Capture the cell that displays the provided text and extract its (X, Y) central coordinate. 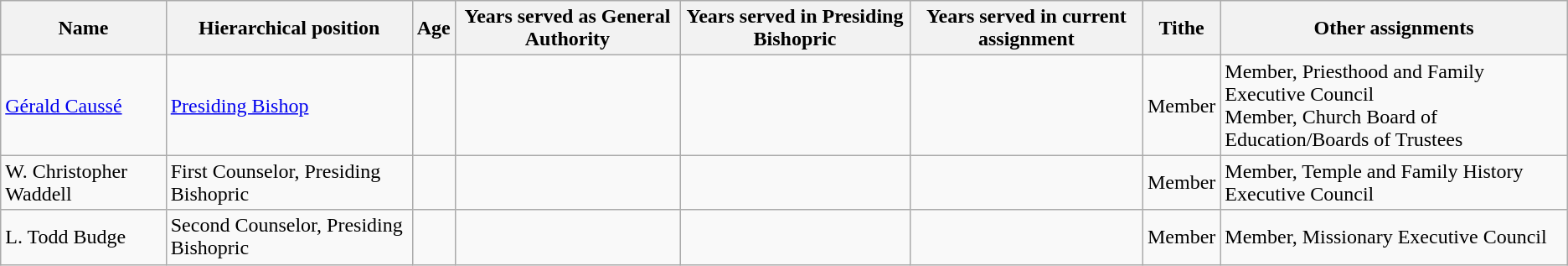
Second Counselor, Presiding Bishopric (289, 237)
Years served as General Authority (567, 29)
Years served in Presiding Bishopric (796, 29)
Other assignments (1394, 29)
Presiding Bishop (289, 106)
Gérald Caussé (84, 106)
W. Christopher Waddell (84, 183)
Age (434, 29)
Member, Temple and Family History Executive Council (1394, 183)
Hierarchical position (289, 29)
L. Todd Budge (84, 237)
Years served in current assignment (1026, 29)
Name (84, 29)
First Counselor, Presiding Bishopric (289, 183)
Member, Missionary Executive Council (1394, 237)
Member, Priesthood and Family Executive CouncilMember, Church Board of Education/Boards of Trustees (1394, 106)
Tithe (1181, 29)
